Return the [x, y] coordinate for the center point of the cell that contains the specified text.  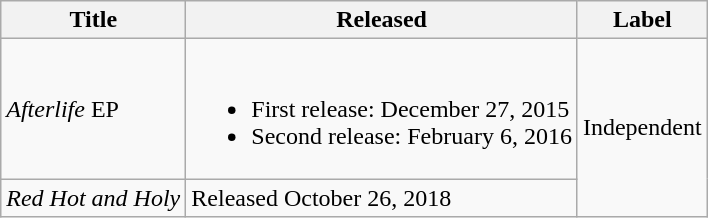
Released October 26, 2018 [382, 198]
Red Hot and Holy [94, 198]
Label [642, 20]
First release: December 27, 2015Second release: February 6, 2016 [382, 109]
Independent [642, 128]
Released [382, 20]
Title [94, 20]
Afterlife EP [94, 109]
